Provide the (X, Y) coordinate of the cell's center where the given text is located.  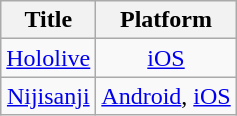
iOS (166, 58)
Android, iOS (166, 96)
Title (48, 20)
Nijisanji (48, 96)
Platform (166, 20)
Hololive (48, 58)
